Scan for the cell matching the given text and deliver its [X, Y] coordinate at center. 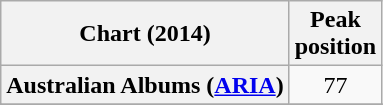
Chart (2014) [145, 34]
77 [335, 85]
Peakposition [335, 34]
Australian Albums (ARIA) [145, 85]
